Locate the cell with the specified text and output its [x, y] center coordinate. 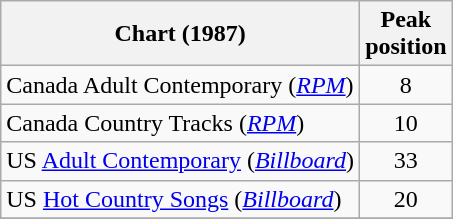
10 [406, 123]
Canada Adult Contemporary (RPM) [180, 85]
Peakposition [406, 34]
8 [406, 85]
Chart (1987) [180, 34]
US Adult Contemporary (Billboard) [180, 161]
US Hot Country Songs (Billboard) [180, 199]
20 [406, 199]
Canada Country Tracks (RPM) [180, 123]
33 [406, 161]
